Search for the cell housing the specified text and yield its [X, Y] center coordinate. 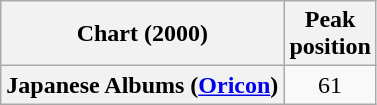
61 [330, 85]
Japanese Albums (Oricon) [142, 85]
Peak position [330, 34]
Chart (2000) [142, 34]
